Identify which cell holds the provided text, then report its [X, Y] central coordinate. 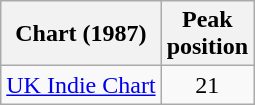
21 [207, 85]
UK Indie Chart [81, 85]
Chart (1987) [81, 34]
Peakposition [207, 34]
